Extract the (X, Y) coordinate from the center of the cell holding the provided text.  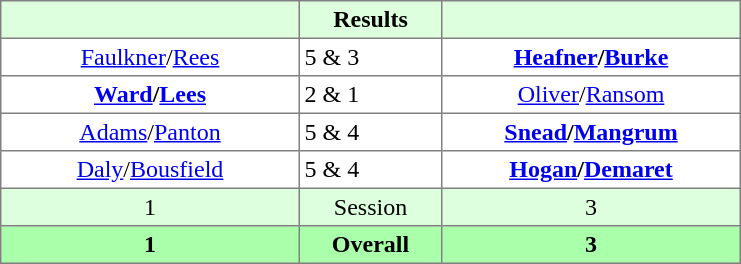
Oliver/Ransom (591, 95)
Faulkner/Rees (150, 57)
Hogan/Demaret (591, 170)
Ward/Lees (150, 95)
Overall (370, 245)
Adams/Panton (150, 132)
5 & 3 (370, 57)
Results (370, 20)
Heafner/Burke (591, 57)
Session (370, 207)
Daly/Bousfield (150, 170)
2 & 1 (370, 95)
Snead/Mangrum (591, 132)
